Output the [x, y] coordinate of the center of the cell containing the given text.  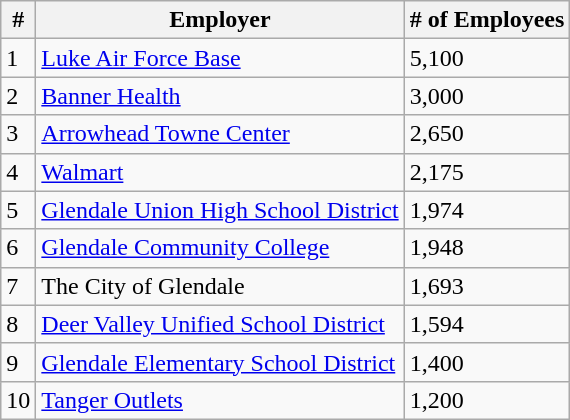
1 [18, 58]
# of Employees [487, 20]
3 [18, 134]
# [18, 20]
Banner Health [220, 96]
7 [18, 286]
Tanger Outlets [220, 400]
Glendale Union High School District [220, 210]
1,974 [487, 210]
5,100 [487, 58]
Luke Air Force Base [220, 58]
1,594 [487, 324]
The City of Glendale [220, 286]
1,693 [487, 286]
2,175 [487, 172]
10 [18, 400]
9 [18, 362]
Deer Valley Unified School District [220, 324]
1,400 [487, 362]
1,200 [487, 400]
Glendale Elementary School District [220, 362]
5 [18, 210]
Employer [220, 20]
Walmart [220, 172]
4 [18, 172]
6 [18, 248]
2 [18, 96]
Glendale Community College [220, 248]
3,000 [487, 96]
1,948 [487, 248]
8 [18, 324]
2,650 [487, 134]
Arrowhead Towne Center [220, 134]
